Return [x, y] of the center of cell containing provided text 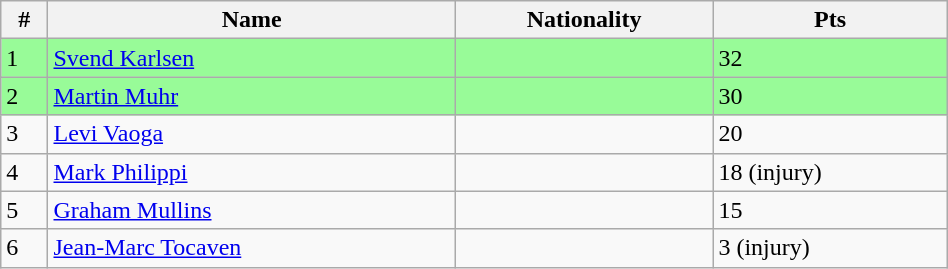
Graham Mullins [252, 210]
Martin Muhr [252, 96]
1 [24, 58]
18 (injury) [830, 172]
Mark Philippi [252, 172]
20 [830, 134]
3 (injury) [830, 248]
15 [830, 210]
Svend Karlsen [252, 58]
2 [24, 96]
Name [252, 20]
Nationality [584, 20]
32 [830, 58]
Levi Vaoga [252, 134]
4 [24, 172]
3 [24, 134]
Pts [830, 20]
6 [24, 248]
# [24, 20]
Jean-Marc Tocaven [252, 248]
30 [830, 96]
5 [24, 210]
